Return the [x, y] coordinate for the center point of the cell that contains the specified text.  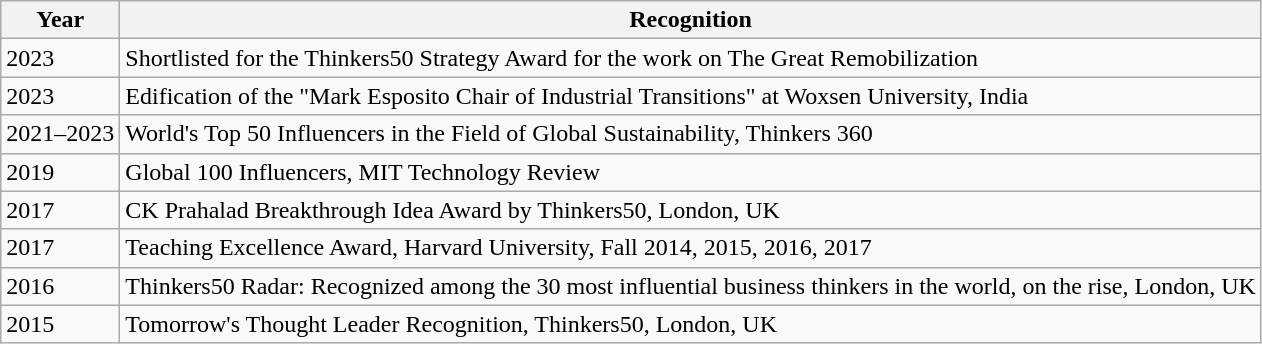
Global 100 Influencers, MIT Technology Review [691, 172]
2021–2023 [60, 134]
World's Top 50 Influencers in the Field of Global Sustainability, Thinkers 360 [691, 134]
Shortlisted for the Thinkers50 Strategy Award for the work on The Great Remobilization [691, 58]
Tomorrow's Thought Leader Recognition, Thinkers50, London, UK [691, 324]
Teaching Excellence Award, Harvard University, Fall 2014, 2015, 2016, 2017 [691, 248]
Thinkers50 Radar: Recognized among the 30 most influential business thinkers in the world, on the rise, London, UK [691, 286]
Recognition [691, 20]
CK Prahalad Breakthrough Idea Award by Thinkers50, London, UK [691, 210]
2016 [60, 286]
Edification of the "Mark Esposito Chair of Industrial Transitions" at Woxsen University, India [691, 96]
2019 [60, 172]
Year [60, 20]
2015 [60, 324]
